Return [x, y] of the center of cell containing provided text 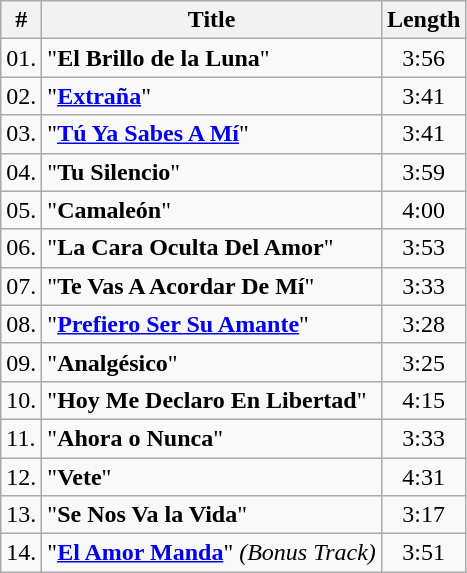
"El Amor Manda" (Bonus Track) [212, 553]
"Tu Silencio" [212, 172]
13. [22, 515]
10. [22, 400]
Length [423, 20]
Title [212, 20]
"Ahora o Nunca" [212, 438]
"Hoy Me Declaro En Libertad" [212, 400]
14. [22, 553]
3:28 [423, 324]
3:56 [423, 58]
# [22, 20]
4:00 [423, 210]
11. [22, 438]
4:31 [423, 477]
06. [22, 248]
"Prefiero Ser Su Amante" [212, 324]
4:15 [423, 400]
3:17 [423, 515]
"Camaleón" [212, 210]
"Se Nos Va la Vida" [212, 515]
08. [22, 324]
3:59 [423, 172]
02. [22, 96]
3:51 [423, 553]
"Analgésico" [212, 362]
03. [22, 134]
"Tú Ya Sabes A Mí" [212, 134]
07. [22, 286]
"Extraña" [212, 96]
"Vete" [212, 477]
"Te Vas A Acordar De Mí" [212, 286]
04. [22, 172]
"El Brillo de la Luna" [212, 58]
01. [22, 58]
3:53 [423, 248]
"La Cara Oculta Del Amor" [212, 248]
09. [22, 362]
3:25 [423, 362]
12. [22, 477]
05. [22, 210]
